Find where the given text appears and provide that cell's center as [x, y] coordinate. 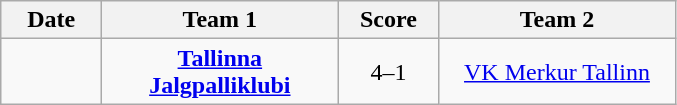
Tallinna Jalgpalliklubi [220, 72]
4–1 [388, 72]
Date [52, 20]
Team 1 [220, 20]
Score [388, 20]
Team 2 [557, 20]
VK Merkur Tallinn [557, 72]
